Find where the given text appears and provide that cell's center as [X, Y] coordinate. 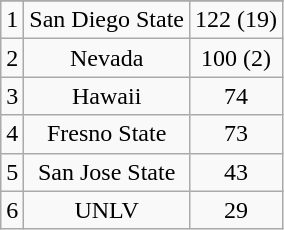
2 [12, 58]
5 [12, 172]
San Diego State [107, 20]
122 (19) [236, 20]
74 [236, 96]
Nevada [107, 58]
UNLV [107, 210]
29 [236, 210]
4 [12, 134]
100 (2) [236, 58]
San Jose State [107, 172]
Fresno State [107, 134]
1 [12, 20]
Hawaii [107, 96]
73 [236, 134]
43 [236, 172]
6 [12, 210]
3 [12, 96]
